For the text-containing cell, return its midpoint in (X, Y) coordinate format. 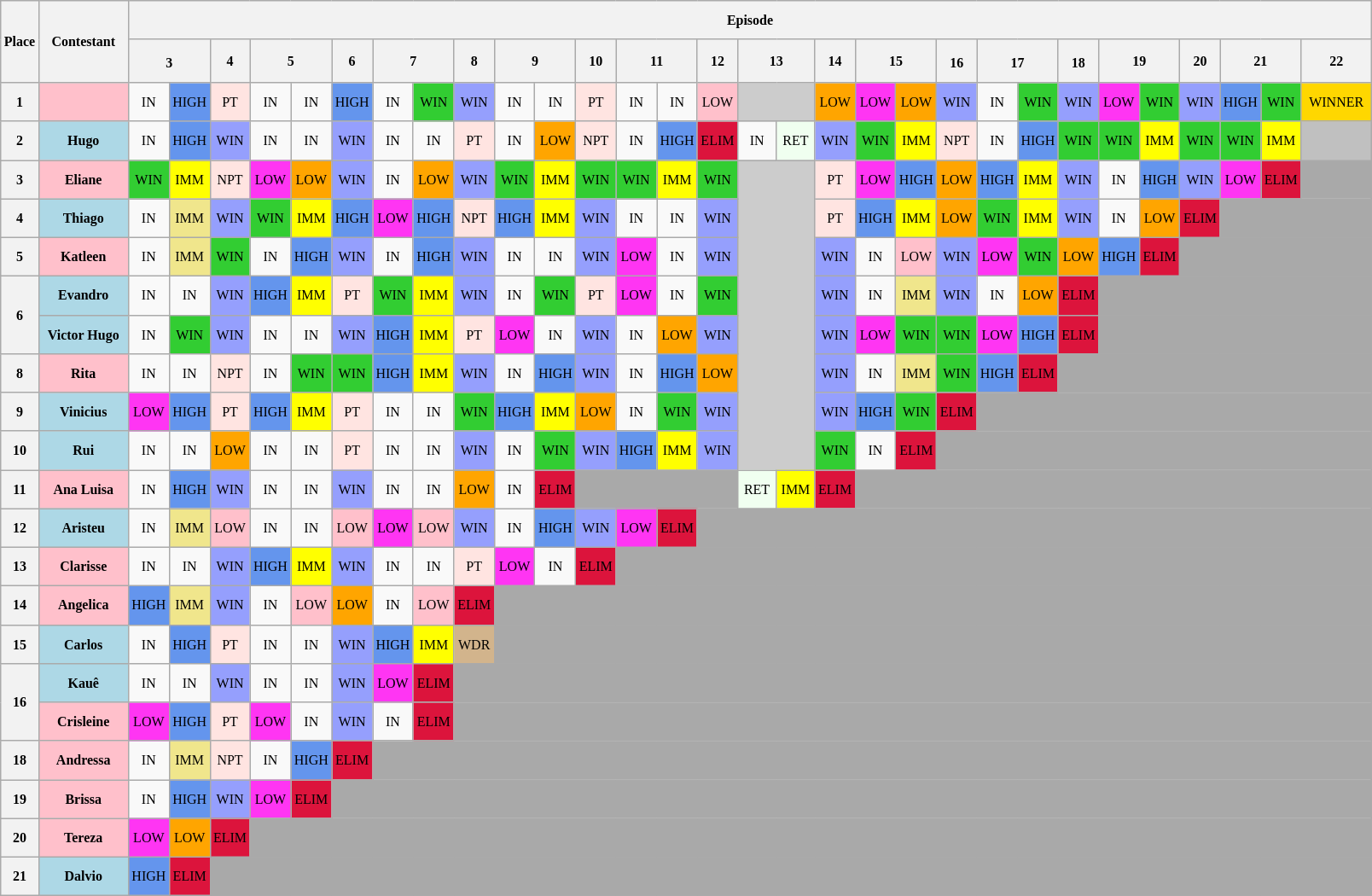
Katleen (84, 256)
Angelica (84, 604)
WDR (474, 643)
Hugo (84, 140)
7 (414, 61)
22 (1336, 61)
Victor Hugo (84, 335)
Crisleine (84, 720)
Carlos (84, 643)
Rui (84, 451)
Ana Luisa (84, 488)
Vinicius (84, 411)
Place (20, 41)
WINNER (1336, 101)
Evandro (84, 295)
Andressa (84, 759)
Dalvio (84, 876)
Clarisse (84, 567)
Kauê (84, 683)
Tereza (84, 838)
Thiago (84, 218)
Brissa (84, 799)
Contestant (84, 41)
Eliane (84, 179)
Episode (749, 19)
Rita (84, 372)
1 (20, 101)
2 (20, 140)
Aristeu (84, 527)
17 (1018, 61)
